Extract the (X, Y) coordinate from the center of the cell holding the provided text.  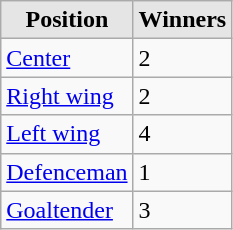
Winners (182, 20)
4 (182, 134)
Center (67, 58)
Right wing (67, 96)
Defenceman (67, 172)
Goaltender (67, 210)
Left wing (67, 134)
3 (182, 210)
Position (67, 20)
1 (182, 172)
